Search for the cell housing the specified text and yield its [x, y] center coordinate. 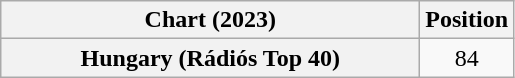
Position [467, 20]
84 [467, 58]
Chart (2023) [210, 20]
Hungary (Rádiós Top 40) [210, 58]
